Detect which cell encompasses the target text, then output its [X, Y] center coordinate. 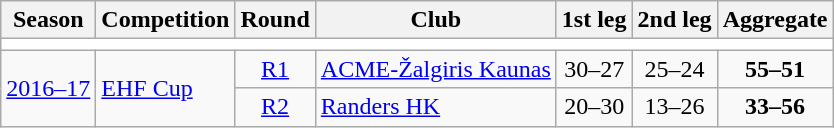
33–56 [775, 107]
30–27 [594, 69]
Club [436, 20]
2016–17 [48, 88]
20–30 [594, 107]
Competition [166, 20]
Round [275, 20]
1st leg [594, 20]
EHF Cup [166, 88]
ACME-Žalgiris Kaunas [436, 69]
Randers HK [436, 107]
R1 [275, 69]
Aggregate [775, 20]
R2 [275, 107]
25–24 [674, 69]
Season [48, 20]
55–51 [775, 69]
2nd leg [674, 20]
13–26 [674, 107]
